Output the (X, Y) coordinate of the center of the cell containing the given text.  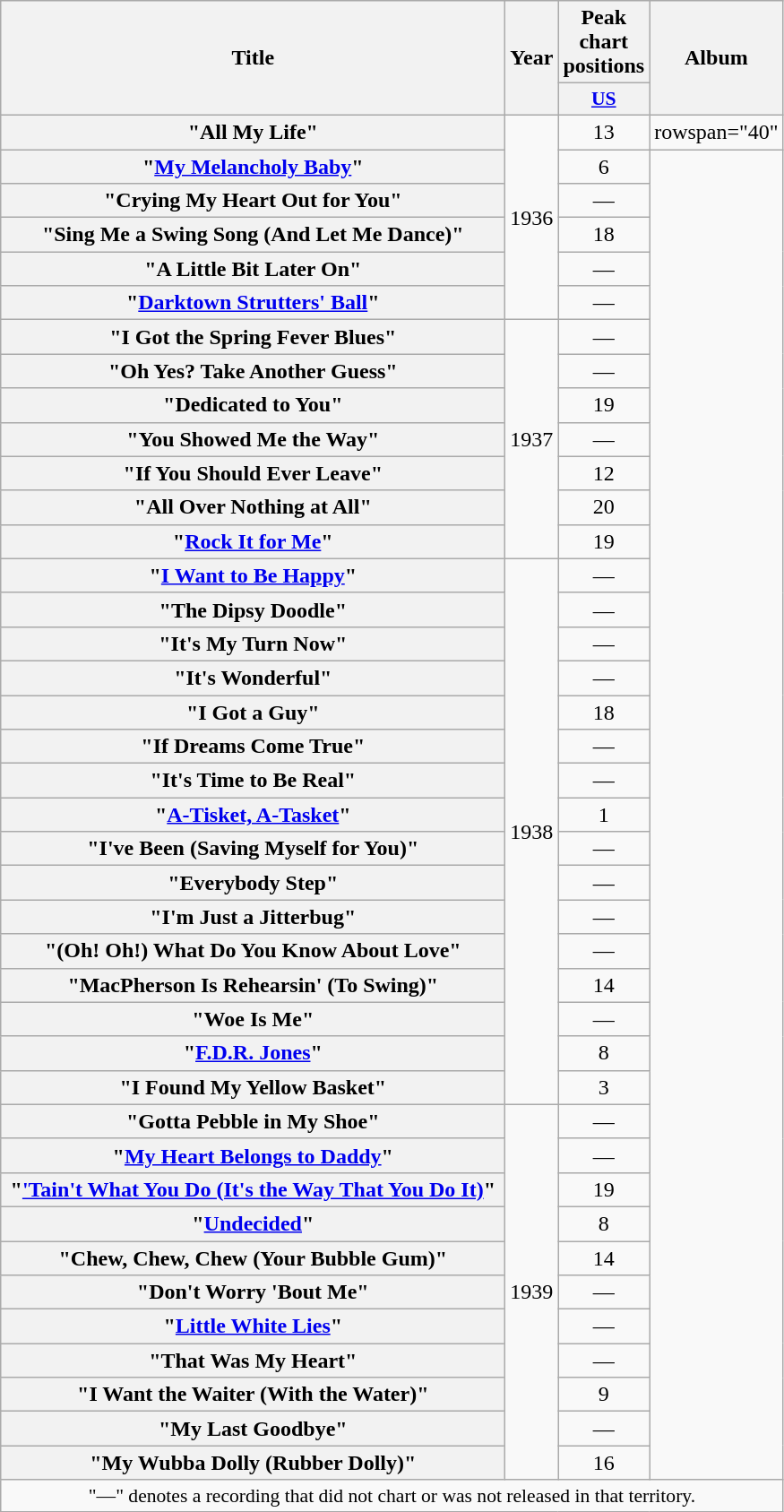
13 (604, 132)
9 (604, 1395)
"F.D.R. Jones" (253, 1053)
"All My Life" (253, 132)
"—" denotes a recording that did not chart or was not released in that territory. (392, 1496)
"If You Should Ever Leave" (253, 473)
US (604, 99)
"Oh Yes? Take Another Guess" (253, 371)
"Gotta Pebble in My Shoe" (253, 1121)
"Darktown Strutters' Ball" (253, 303)
"Don't Worry 'Bout Me" (253, 1292)
"Chew, Chew, Chew (Your Bubble Gum)" (253, 1257)
"My Melancholy Baby" (253, 166)
"All Over Nothing at All" (253, 507)
Title (253, 58)
"I Want to Be Happy" (253, 575)
12 (604, 473)
"It's Wonderful" (253, 678)
"A Little Bit Later On" (253, 269)
"My Heart Belongs to Daddy" (253, 1155)
"Little White Lies" (253, 1326)
"My Last Goodbye" (253, 1429)
"I Got a Guy" (253, 713)
"Sing Me a Swing Song (And Let Me Dance)" (253, 235)
16 (604, 1463)
"MacPherson Is Rehearsin' (To Swing)" (253, 985)
"Dedicated to You" (253, 405)
"I Want the Waiter (With the Water)" (253, 1395)
6 (604, 166)
"'Tain't What You Do (It's the Way That You Do It)" (253, 1189)
Year (532, 58)
Album (717, 58)
20 (604, 507)
"Rock It for Me" (253, 541)
"It's Time to Be Real" (253, 781)
"My Wubba Dolly (Rubber Dolly)" (253, 1463)
"I Found My Yellow Basket" (253, 1087)
1938 (532, 832)
1 (604, 815)
"You Showed Me the Way" (253, 439)
"Woe Is Me" (253, 1019)
"I've Been (Saving Myself for You)" (253, 849)
Peakchartpositions (604, 42)
"It's My Turn Now" (253, 644)
1939 (532, 1292)
"If Dreams Come True" (253, 747)
"That Was My Heart" (253, 1361)
"Crying My Heart Out for You" (253, 201)
rowspan="40" (717, 132)
"Everybody Step" (253, 883)
"I Got the Spring Fever Blues" (253, 337)
"The Dipsy Doodle" (253, 609)
"I'm Just a Jitterbug" (253, 917)
3 (604, 1087)
1937 (532, 439)
"A-Tisket, A-Tasket" (253, 815)
"(Oh! Oh!) What Do You Know About Love" (253, 951)
"Undecided" (253, 1223)
1936 (532, 217)
